For the text-containing cell, return its midpoint in (X, Y) coordinate format. 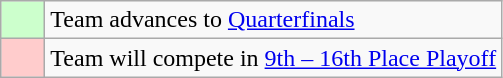
Team advances to Quarterfinals (274, 20)
Team will compete in 9th – 16th Place Playoff (274, 58)
